From the cell containing the given text, extract its center point as [X, Y] coordinate. 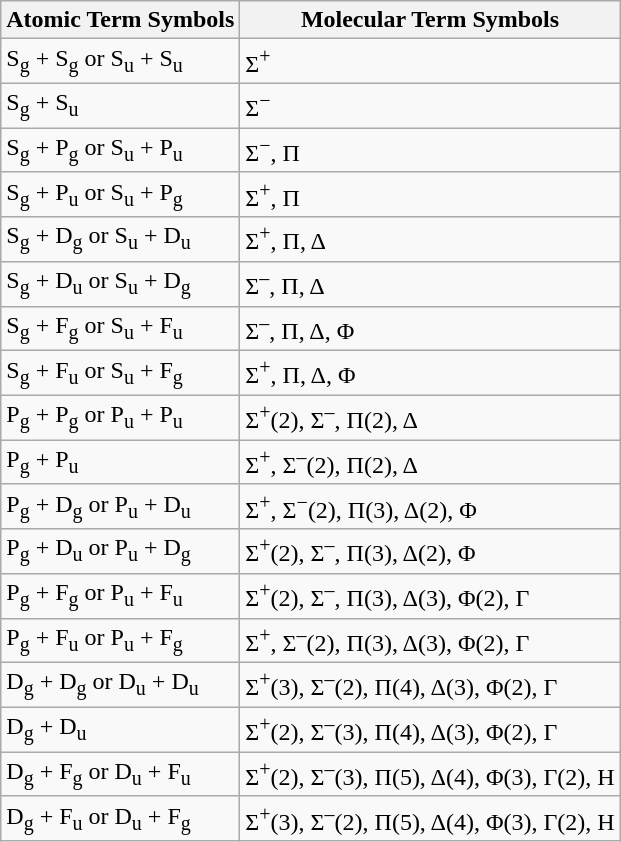
Sg + Su [120, 106]
Pg + Dg or Pu + Du [120, 506]
Sg + Du or Su + Dg [120, 284]
Sg + Pu or Su + Pg [120, 194]
Sg + Sg or Su + Su [120, 62]
Dg + Dg or Du + Du [120, 686]
Σ+(3), Σ–(2), Π(4), Δ(3), Φ(2), Γ [430, 686]
Sg + Dg or Su + Du [120, 240]
Pg + Du or Pu + Dg [120, 552]
Σ+, Σ–(2), Π(2), Δ [430, 462]
Pg + Fg or Pu + Fu [120, 596]
Dg + Fg or Du + Fu [120, 774]
Σ+(2), Σ–, Π(2), Δ [430, 418]
Sg + Fg or Su + Fu [120, 328]
Atomic Term Symbols [120, 20]
Σ+(2), Σ–, Π(3), Δ(2), Φ [430, 552]
Dg + Du [120, 730]
Pg + Fu or Pu + Fg [120, 640]
Σ+, Σ–(2), Π(3), Δ(3), Φ(2), Γ [430, 640]
Σ+, Π [430, 194]
Σ–, Π, Δ, Φ [430, 328]
Σ+ [430, 62]
Σ+(2), Σ–, Π(3), Δ(3), Φ(2), Γ [430, 596]
Σ+(2), Σ–(3), Π(4), Δ(3), Φ(2), Γ [430, 730]
Σ−, Π [430, 150]
Sg + Fu or Su + Fg [120, 374]
Σ+(3), Σ–(2), Π(5), Δ(4), Φ(3), Γ(2), Η [430, 818]
Σ–, Π, Δ [430, 284]
Pg + Pu [120, 462]
Dg + Fu or Du + Fg [120, 818]
Σ− [430, 106]
Σ+(2), Σ–(3), Π(5), Δ(4), Φ(3), Γ(2), Η [430, 774]
Sg + Pg or Su + Pu [120, 150]
Pg + Pg or Pu + Pu [120, 418]
Σ+, Π, Δ, Φ [430, 374]
Σ+, Σ−(2), Π(3), Δ(2), Φ [430, 506]
Σ+, Π, Δ [430, 240]
Molecular Term Symbols [430, 20]
